Output the [x, y] coordinate of the center of the cell containing the given text.  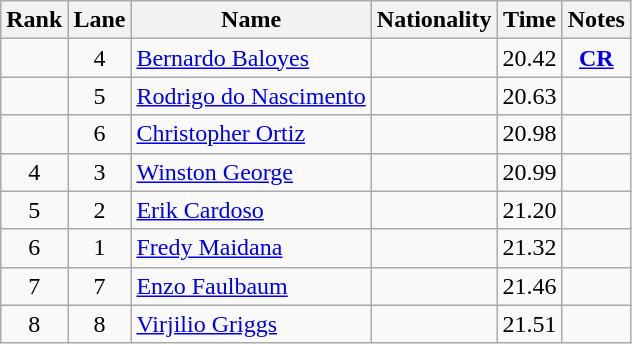
Notes [596, 20]
21.46 [530, 286]
20.99 [530, 172]
21.51 [530, 324]
2 [100, 210]
3 [100, 172]
Winston George [251, 172]
20.63 [530, 96]
CR [596, 58]
Fredy Maidana [251, 248]
Lane [100, 20]
Erik Cardoso [251, 210]
20.42 [530, 58]
21.32 [530, 248]
Time [530, 20]
Name [251, 20]
21.20 [530, 210]
Enzo Faulbaum [251, 286]
20.98 [530, 134]
Bernardo Baloyes [251, 58]
Rank [34, 20]
Rodrigo do Nascimento [251, 96]
Nationality [434, 20]
1 [100, 248]
Virjilio Griggs [251, 324]
Christopher Ortiz [251, 134]
